Detect which cell encompasses the target text, then output its [X, Y] center coordinate. 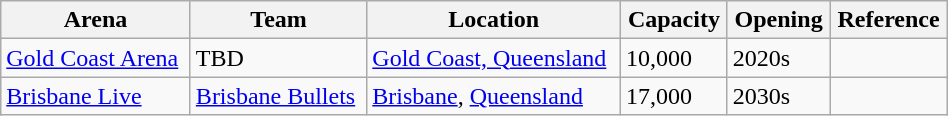
2030s [778, 96]
TBD [278, 58]
Gold Coast Arena [96, 58]
Reference [888, 20]
Gold Coast, Queensland [494, 58]
10,000 [674, 58]
Brisbane Bullets [278, 96]
Opening [778, 20]
Brisbane, Queensland [494, 96]
Brisbane Live [96, 96]
Arena [96, 20]
17,000 [674, 96]
2020s [778, 58]
Capacity [674, 20]
Location [494, 20]
Team [278, 20]
